Return the (x, y) coordinate for the center point of the cell that contains the specified text.  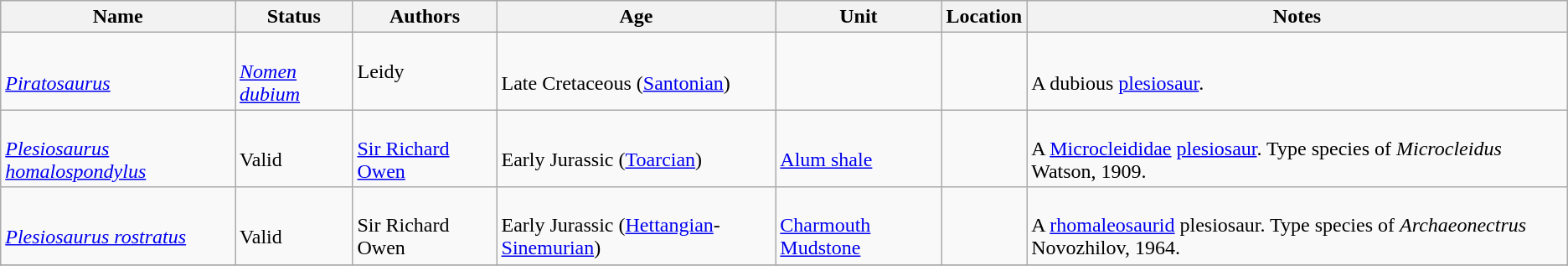
Age (637, 17)
Location (984, 17)
Name (118, 17)
Nomen dubium (294, 71)
Status (294, 17)
Piratosaurus (118, 71)
A rhomaleosaurid plesiosaur. Type species of Archaeonectrus Novozhilov, 1964. (1297, 226)
A dubious plesiosaur. (1297, 71)
Unit (859, 17)
Charmouth Mudstone (859, 226)
Authors (425, 17)
A Microcleididae plesiosaur. Type species of Microcleidus Watson, 1909. (1297, 149)
Early Jurassic (Hettangian-Sinemurian) (637, 226)
Plesiosaurus homalospondylus (118, 149)
Leidy (420, 71)
Notes (1297, 17)
Late Cretaceous (Santonian) (637, 71)
Alum shale (859, 149)
Plesiosaurus rostratus (118, 226)
Early Jurassic (Toarcian) (637, 149)
